Return the [x, y] coordinate for the center point of the cell that contains the specified text.  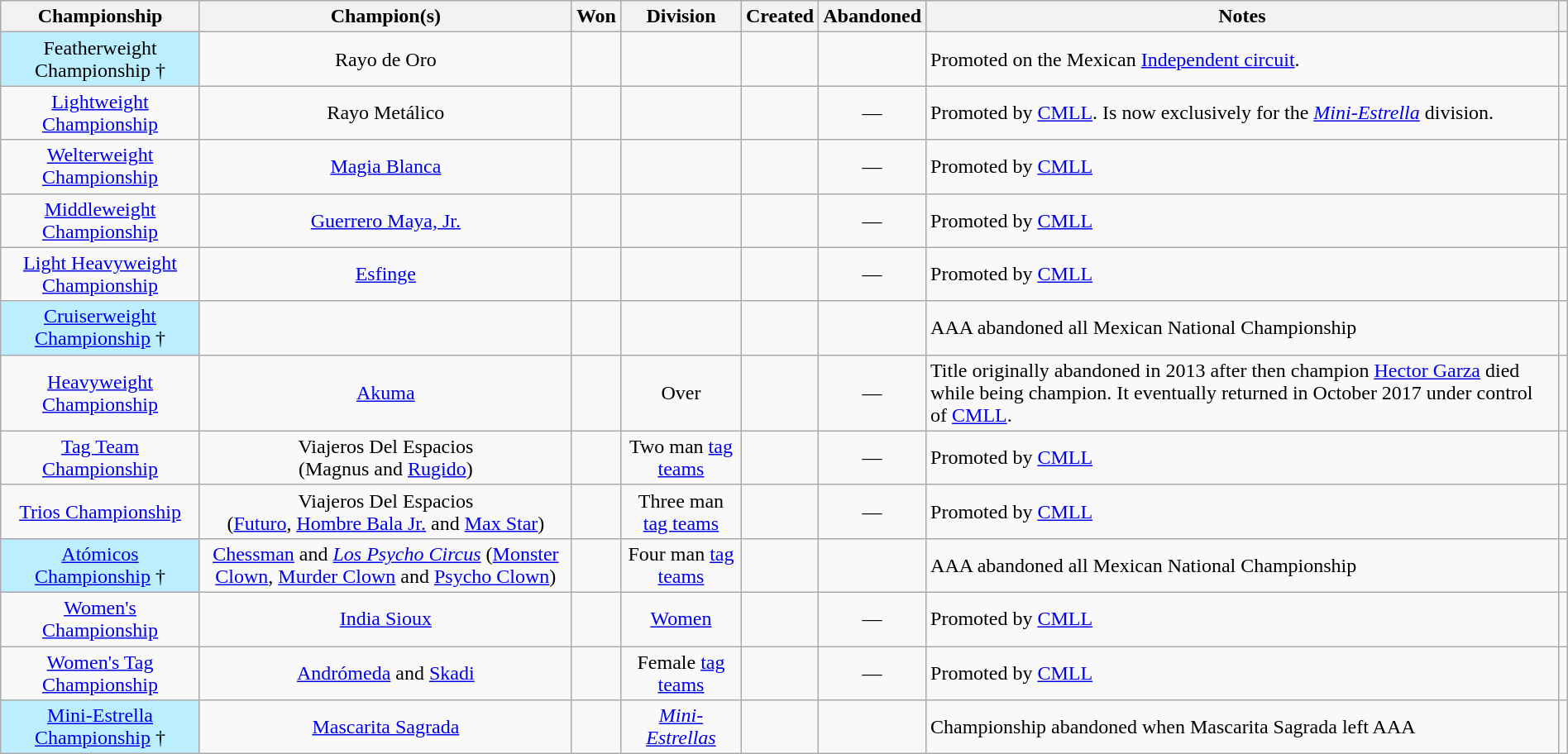
Three man tag teams [681, 511]
Four man tag teams [681, 565]
Welterweight Championship [101, 167]
India Sioux [385, 618]
Championship [101, 17]
Champion(s) [385, 17]
Chessman and Los Psycho Circus (Monster Clown, Murder Clown and Psycho Clown) [385, 565]
Light Heavyweight Championship [101, 274]
Viajeros Del Espacios (Magnus and Rugido) [385, 458]
Notes [1242, 17]
Championship abandoned when Mascarita Sagrada left AAA [1242, 728]
Women's Championship [101, 618]
Mini-Estrella Championship † [101, 728]
Guerrero Maya, Jr. [385, 220]
Featherweight Championship † [101, 60]
Two man tag teams [681, 458]
Cruiserweight Championship † [101, 327]
Magia Blanca [385, 167]
Atómicos Championship † [101, 565]
Middleweight Championship [101, 220]
Heavyweight Championship [101, 393]
Female tag teams [681, 673]
Abandoned [872, 17]
Tag Team Championship [101, 458]
Esfinge [385, 274]
Mini-Estrellas [681, 728]
Women [681, 618]
Lightweight Championship [101, 112]
Rayo de Oro [385, 60]
Promoted on the Mexican Independent circuit. [1242, 60]
Won [595, 17]
Viajeros Del Espacios(Futuro, Hombre Bala Jr. and Max Star) [385, 511]
Created [779, 17]
Rayo Metálico [385, 112]
Trios Championship [101, 511]
Mascarita Sagrada [385, 728]
Andrómeda and Skadi [385, 673]
Akuma [385, 393]
Division [681, 17]
Over [681, 393]
Promoted by CMLL. Is now exclusively for the Mini-Estrella division. [1242, 112]
Women's Tag Championship [101, 673]
